Locate the cell with the specified text and output its [X, Y] center coordinate. 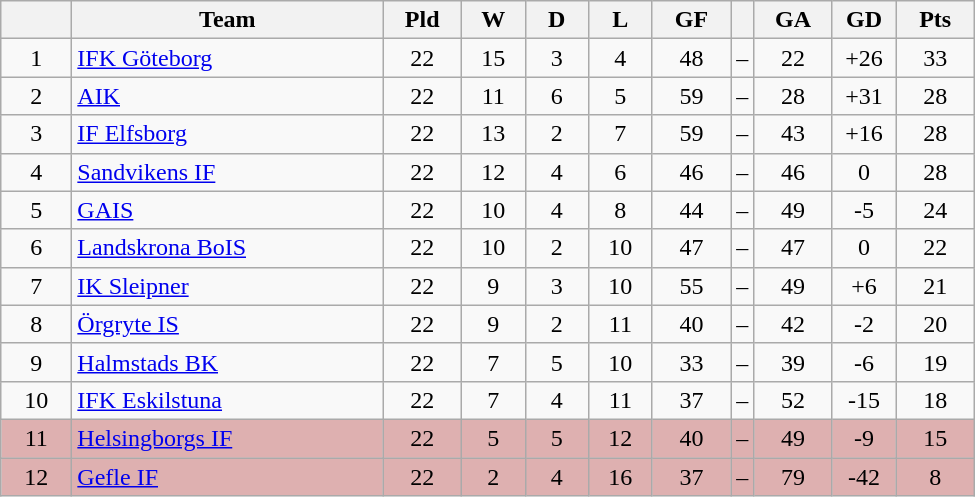
IK Sleipner [228, 286]
39 [794, 362]
D [557, 20]
Helsingborgs IF [228, 438]
44 [692, 210]
GA [794, 20]
1 [36, 58]
GF [692, 20]
W [493, 20]
+16 [864, 134]
Pts [936, 20]
16 [621, 477]
IFK Eskilstuna [228, 400]
L [621, 20]
48 [692, 58]
18 [936, 400]
GD [864, 20]
Örgryte IS [228, 324]
-42 [864, 477]
Halmstads BK [228, 362]
-2 [864, 324]
79 [794, 477]
AIK [228, 96]
+31 [864, 96]
52 [794, 400]
GAIS [228, 210]
55 [692, 286]
24 [936, 210]
Gefle IF [228, 477]
Team [228, 20]
IFK Göteborg [228, 58]
-9 [864, 438]
13 [493, 134]
+26 [864, 58]
-5 [864, 210]
42 [794, 324]
IF Elfsborg [228, 134]
+6 [864, 286]
-15 [864, 400]
Sandvikens IF [228, 172]
21 [936, 286]
-6 [864, 362]
Pld [422, 20]
Landskrona BoIS [228, 248]
43 [794, 134]
20 [936, 324]
19 [936, 362]
